Identify which cell holds the provided text, then report its (X, Y) central coordinate. 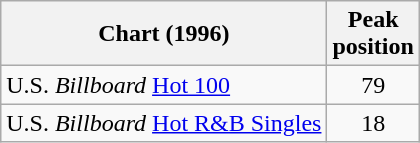
U.S. Billboard Hot 100 (164, 85)
U.S. Billboard Hot R&B Singles (164, 123)
Peakposition (373, 34)
18 (373, 123)
79 (373, 85)
Chart (1996) (164, 34)
